Search for the cell housing the specified text and yield its (X, Y) center coordinate. 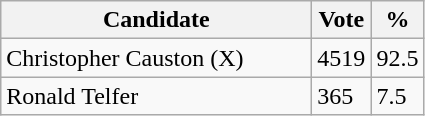
7.5 (398, 96)
4519 (342, 58)
% (398, 20)
Candidate (156, 20)
Vote (342, 20)
92.5 (398, 58)
Ronald Telfer (156, 96)
365 (342, 96)
Christopher Causton (X) (156, 58)
